Extract the (X, Y) coordinate from the center of the cell holding the provided text.  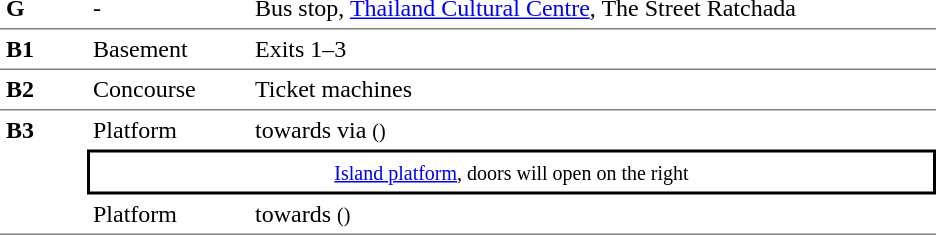
B3 (44, 172)
Exits 1–3 (592, 50)
Concourse (168, 90)
Island platform, doors will open on the right (512, 172)
towards () (592, 214)
Basement (168, 50)
towards via () (592, 130)
Ticket machines (592, 90)
B1 (44, 50)
B2 (44, 90)
